Extract the [x, y] coordinate from the center of the cell holding the provided text.  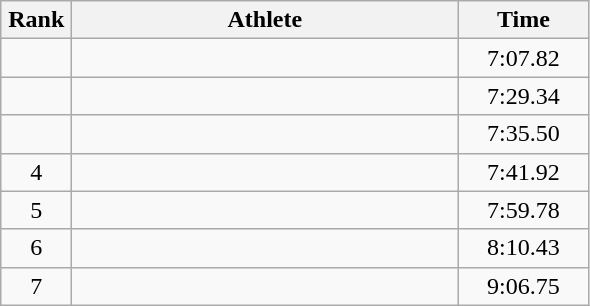
Athlete [265, 20]
4 [36, 172]
Rank [36, 20]
9:06.75 [524, 286]
Time [524, 20]
6 [36, 248]
7:41.92 [524, 172]
7:29.34 [524, 96]
5 [36, 210]
7:07.82 [524, 58]
7:59.78 [524, 210]
7 [36, 286]
7:35.50 [524, 134]
8:10.43 [524, 248]
